Provide the (X, Y) coordinate of the cell's center where the given text is located.  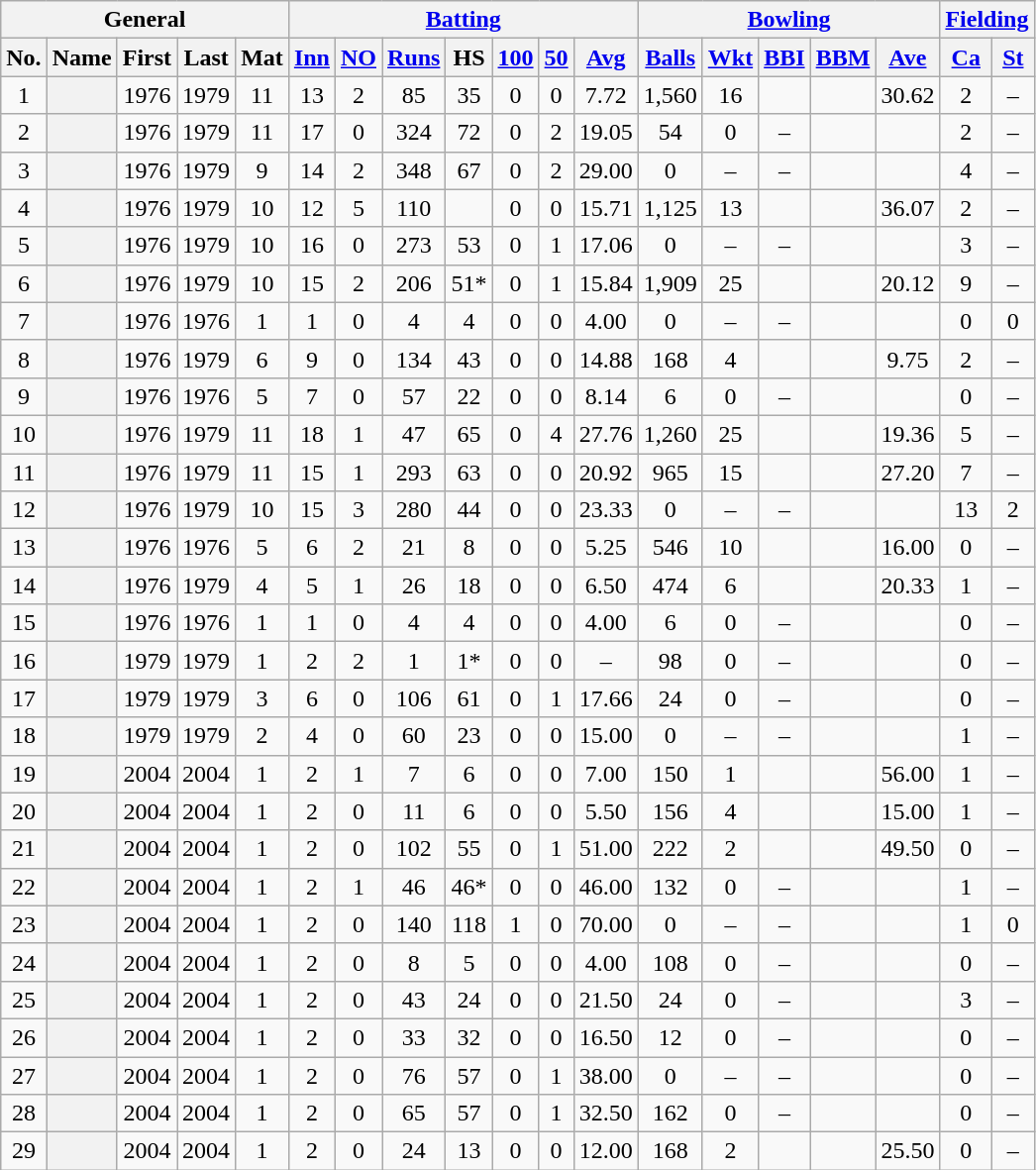
61 (469, 698)
Avg (606, 57)
20 (24, 811)
21.50 (606, 1000)
30.62 (907, 95)
1,909 (670, 283)
7.72 (606, 95)
15.71 (606, 208)
965 (670, 473)
280 (414, 510)
7.00 (606, 774)
1,125 (670, 208)
1* (469, 661)
108 (670, 962)
St (1013, 57)
Name (81, 57)
162 (670, 1114)
16.50 (606, 1037)
29.00 (606, 170)
51.00 (606, 849)
50 (557, 57)
8.14 (606, 396)
Ave (907, 57)
29 (24, 1151)
15.84 (606, 283)
No. (24, 57)
293 (414, 473)
156 (670, 811)
Bowling (788, 20)
56.00 (907, 774)
BBI (784, 57)
28 (24, 1114)
47 (414, 434)
38.00 (606, 1075)
Mat (262, 57)
Batting (464, 20)
46* (469, 887)
Ca (967, 57)
5.50 (606, 811)
23.33 (606, 510)
132 (670, 887)
17.06 (606, 246)
27.76 (606, 434)
72 (469, 133)
546 (670, 548)
76 (414, 1075)
17.66 (606, 698)
110 (414, 208)
118 (469, 924)
46 (414, 887)
54 (670, 133)
206 (414, 283)
222 (670, 849)
1,560 (670, 95)
474 (670, 585)
55 (469, 849)
Runs (414, 57)
25.50 (907, 1151)
348 (414, 170)
32.50 (606, 1114)
324 (414, 133)
44 (469, 510)
51* (469, 283)
273 (414, 246)
100 (515, 57)
Wkt (730, 57)
19 (24, 774)
6.50 (606, 585)
35 (469, 95)
67 (469, 170)
53 (469, 246)
5.25 (606, 548)
32 (469, 1037)
First (147, 57)
20.92 (606, 473)
12.00 (606, 1151)
106 (414, 698)
19.05 (606, 133)
1,260 (670, 434)
27.20 (907, 473)
46.00 (606, 887)
Balls (670, 57)
16.00 (907, 548)
9.75 (907, 359)
134 (414, 359)
Inn (311, 57)
63 (469, 473)
49.50 (907, 849)
Last (206, 57)
27 (24, 1075)
HS (469, 57)
140 (414, 924)
NO (359, 57)
102 (414, 849)
33 (414, 1037)
14.88 (606, 359)
General (145, 20)
19.36 (907, 434)
20.33 (907, 585)
150 (670, 774)
60 (414, 736)
20.12 (907, 283)
BBM (843, 57)
70.00 (606, 924)
Fielding (986, 20)
98 (670, 661)
36.07 (907, 208)
85 (414, 95)
